Pinpoint the cell where the given text exists, returning its (X, Y) midpoint coordinate. 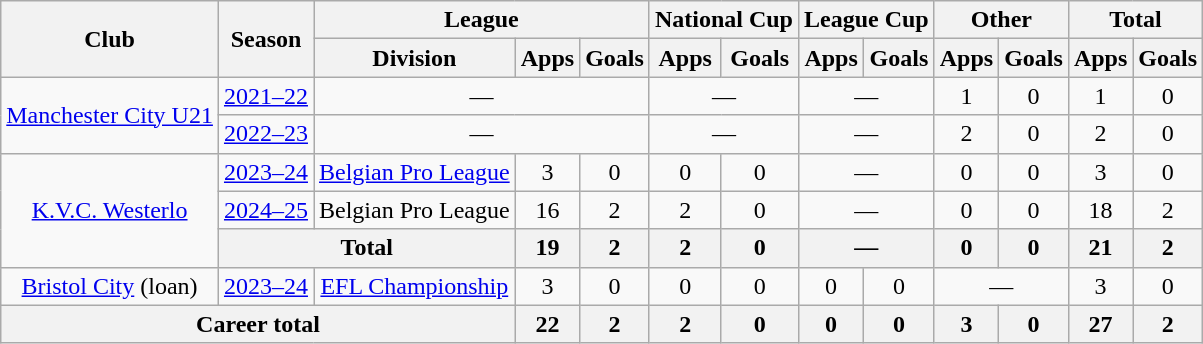
2021–22 (266, 96)
EFL Championship (415, 286)
19 (547, 248)
League Cup (866, 20)
Season (266, 39)
21 (1100, 248)
22 (547, 324)
27 (1100, 324)
K.V.C. Westerlo (110, 210)
Other (1001, 20)
2024–25 (266, 210)
Bristol City (loan) (110, 286)
Club (110, 39)
League (482, 20)
Manchester City U21 (110, 115)
18 (1100, 210)
National Cup (724, 20)
Career total (258, 324)
2022–23 (266, 134)
Division (415, 58)
16 (547, 210)
